Locate the cell with the specified text and output its [X, Y] center coordinate. 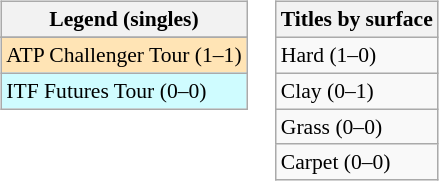
Hard (1–0) [357, 55]
Grass (0–0) [357, 127]
Legend (singles) [124, 20]
Clay (0–1) [357, 91]
Carpet (0–0) [357, 162]
ATP Challenger Tour (1–1) [124, 55]
Titles by surface [357, 20]
ITF Futures Tour (0–0) [124, 91]
